For the text-containing cell, return its midpoint in [x, y] coordinate format. 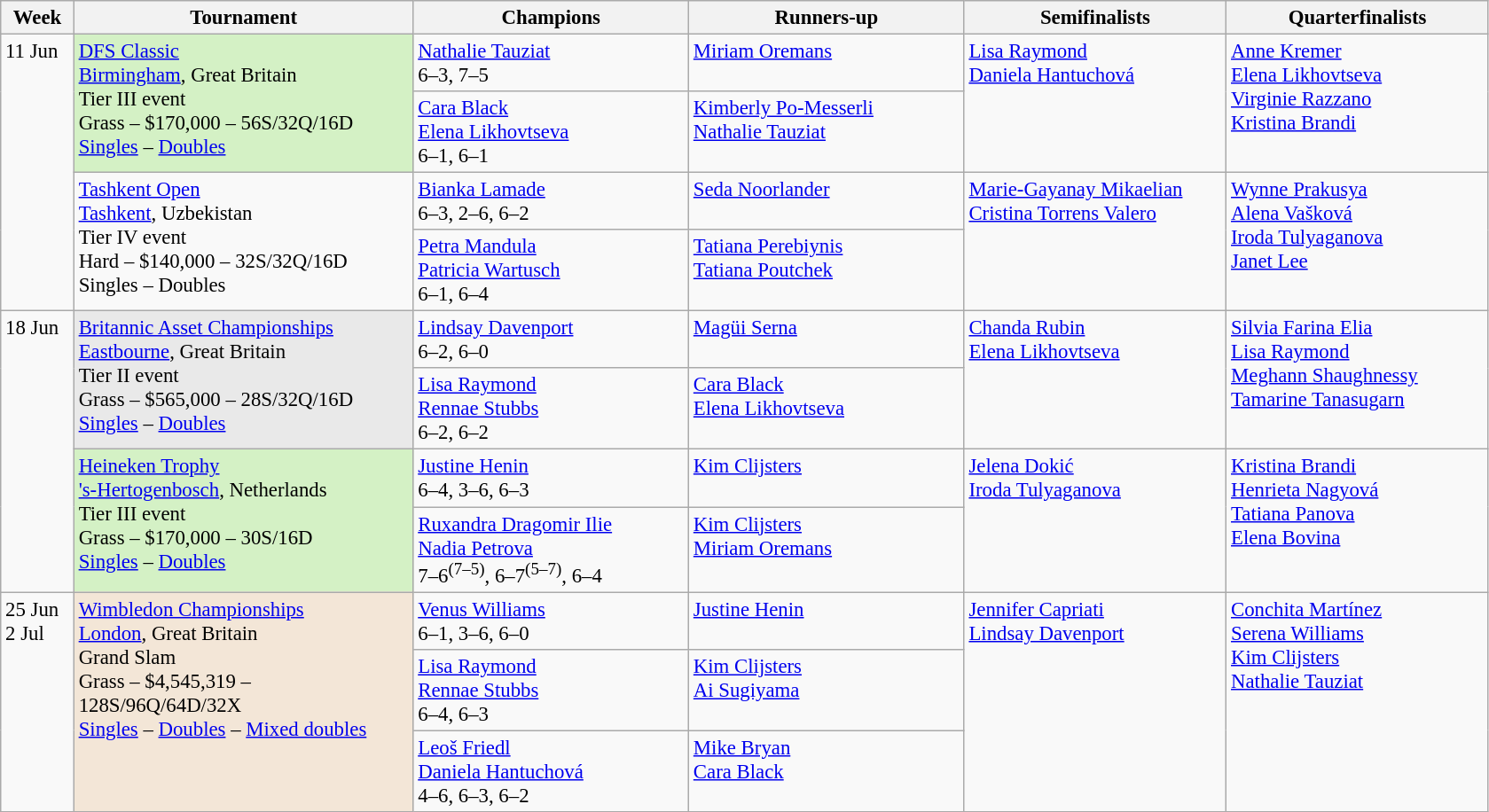
Nathalie Tauziat 6–3, 7–5 [552, 64]
25 Jun2 Jul [37, 702]
Seda Noorlander [827, 202]
Semifinalists [1095, 18]
Leoš Friedl Daniela Hantuchová 4–6, 6–3, 6–2 [552, 771]
Wynne Prakusya Alena Vašková Iroda Tulyaganova Janet Lee [1358, 242]
Magüi Serna [827, 340]
Heineken Trophy 's-Hertogenbosch, Netherlands Tier III event Grass – $170,000 – 30S/16DSingles – Doubles [243, 521]
Conchita Martínez Serena Williams Kim Clijsters Nathalie Tauziat [1358, 702]
Petra Mandula Patricia Wartusch 6–1, 6–4 [552, 270]
Mike Bryan Cara Black [827, 771]
Ruxandra Dragomir Ilie Nadia Petrova 7–6(7–5), 6–7(5–7), 6–4 [552, 550]
Week [37, 18]
Anne Kremer Elena Likhovtseva Virginie Razzano Kristina Brandi [1358, 104]
Runners-up [827, 18]
Kim Clijsters Ai Sugiyama [827, 690]
Lisa Raymond Daniela Hantuchová [1095, 104]
Jelena Dokić Iroda Tulyaganova [1095, 521]
Kim Clijsters Miriam Oremans [827, 550]
Wimbledon Championships London, Great Britain Grand Slam Grass – $4,545,319 – 128S/96Q/64D/32XSingles – Doubles – Mixed doubles [243, 702]
Tatiana Perebiynis Tatiana Poutchek [827, 270]
11 Jun [37, 173]
Justine Henin 6–4, 3–6, 6–3 [552, 479]
Silvia Farina Elia Lisa Raymond Meghann Shaughnessy Tamarine Tanasugarn [1358, 380]
Marie-Gayanay Mikaelian Cristina Torrens Valero [1095, 242]
Justine Henin [827, 621]
Lisa Raymond Rennae Stubbs 6–4, 6–3 [552, 690]
Cara Black Elena Likhovtseva [827, 410]
DFS Classic Birmingham, Great Britain Tier III event Grass – $170,000 – 56S/32Q/16DSingles – Doubles [243, 104]
Chanda Rubin Elena Likhovtseva [1095, 380]
Kimberly Po-Messerli Nathalie Tauziat [827, 132]
18 Jun [37, 452]
Tashkent Open Tashkent, Uzbekistan Tier IV event Hard – $140,000 – 32S/32Q/16DSingles – Doubles [243, 242]
Quarterfinalists [1358, 18]
Bianka Lamade 6–3, 2–6, 6–2 [552, 202]
Kristina Brandi Henrieta Nagyová Tatiana Panova Elena Bovina [1358, 521]
Cara Black Elena Likhovtseva 6–1, 6–1 [552, 132]
Tournament [243, 18]
Venus Williams 6–1, 3–6, 6–0 [552, 621]
Britannic Asset Championships Eastbourne, Great Britain Tier II event Grass – $565,000 – 28S/32Q/16DSingles – Doubles [243, 380]
Jennifer Capriati Lindsay Davenport [1095, 702]
Kim Clijsters [827, 479]
Lindsay Davenport 6–2, 6–0 [552, 340]
Miriam Oremans [827, 64]
Champions [552, 18]
Lisa Raymond Rennae Stubbs 6–2, 6–2 [552, 410]
